Find where the given text appears and provide that cell's center as [X, Y] coordinate. 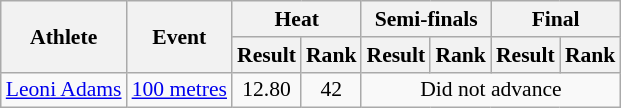
Heat [296, 19]
100 metres [180, 90]
Athlete [64, 36]
12.80 [266, 90]
Event [180, 36]
Did not advance [490, 90]
Semi-finals [426, 19]
Final [556, 19]
42 [332, 90]
Leoni Adams [64, 90]
